Output the (x, y) coordinate of the center of the cell containing the given text.  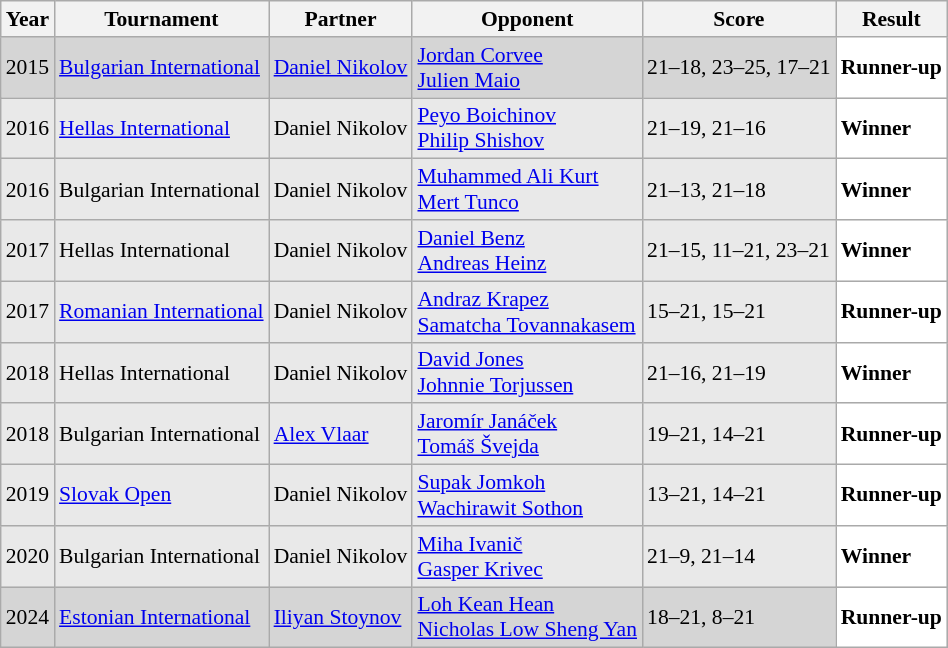
Peyo Boichinov Philip Shishov (527, 128)
Partner (341, 19)
Andraz Krapez Samatcha Tovannakasem (527, 312)
19–21, 14–21 (739, 434)
Muhammed Ali Kurt Mert Tunco (527, 190)
Result (892, 19)
Supak Jomkoh Wachirawit Sothon (527, 496)
21–16, 21–19 (739, 372)
Jaromír Janáček Tomáš Švejda (527, 434)
Daniel Benz Andreas Heinz (527, 250)
21–9, 21–14 (739, 556)
21–19, 21–16 (739, 128)
21–15, 11–21, 23–21 (739, 250)
2024 (28, 618)
13–21, 14–21 (739, 496)
David Jones Johnnie Torjussen (527, 372)
18–21, 8–21 (739, 618)
Iliyan Stoynov (341, 618)
Tournament (162, 19)
Opponent (527, 19)
Year (28, 19)
15–21, 15–21 (739, 312)
21–13, 21–18 (739, 190)
2020 (28, 556)
Alex Vlaar (341, 434)
21–18, 23–25, 17–21 (739, 68)
Slovak Open (162, 496)
Estonian International (162, 618)
Loh Kean Hean Nicholas Low Sheng Yan (527, 618)
Romanian International (162, 312)
2015 (28, 68)
Miha Ivanič Gasper Krivec (527, 556)
Score (739, 19)
2019 (28, 496)
Jordan Corvee Julien Maio (527, 68)
